From the cell containing the given text, extract its center point as [X, Y] coordinate. 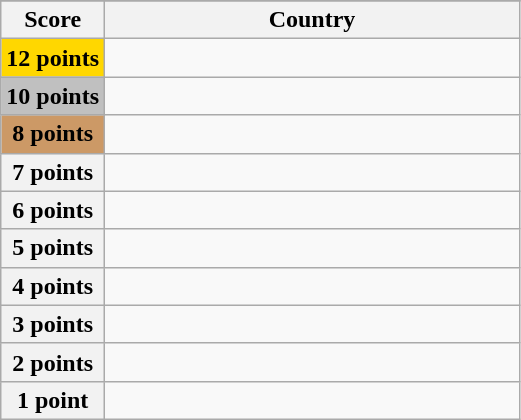
1 point [53, 400]
5 points [53, 248]
2 points [53, 362]
12 points [53, 58]
10 points [53, 96]
Score [53, 20]
Country [312, 20]
3 points [53, 324]
4 points [53, 286]
7 points [53, 172]
6 points [53, 210]
8 points [53, 134]
